Pinpoint the cell where the given text exists, returning its (X, Y) midpoint coordinate. 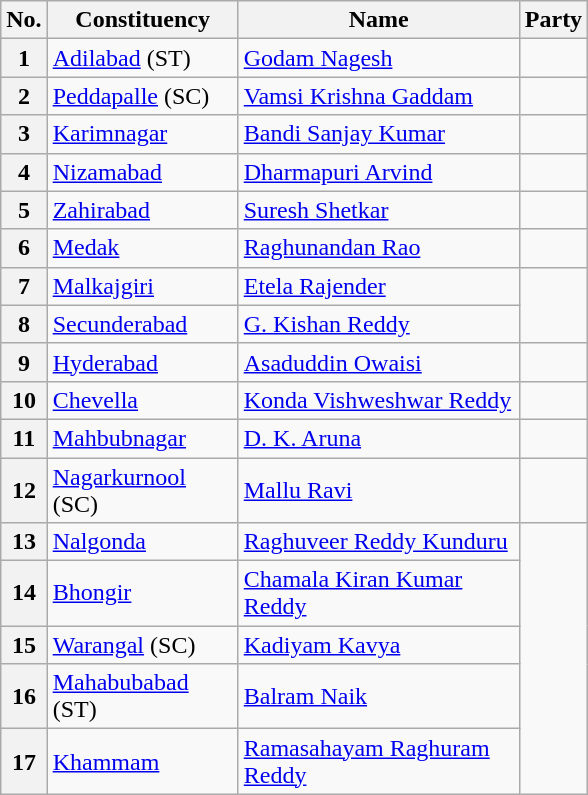
Chevella (142, 400)
7 (24, 286)
Dharmapuri Arvind (378, 172)
No. (24, 20)
5 (24, 210)
Nizamabad (142, 172)
15 (24, 645)
16 (24, 696)
Hyderabad (142, 362)
Asaduddin Owaisi (378, 362)
Karimnagar (142, 134)
Peddapalle (SC) (142, 96)
6 (24, 248)
Godam Nagesh (378, 58)
Constituency (142, 20)
G. Kishan Reddy (378, 324)
Party (553, 20)
Bandi Sanjay Kumar (378, 134)
Name (378, 20)
1 (24, 58)
10 (24, 400)
Secunderabad (142, 324)
Zahirabad (142, 210)
Balram Naik (378, 696)
Nalgonda (142, 542)
Suresh Shetkar (378, 210)
14 (24, 594)
Mahbubnagar (142, 438)
4 (24, 172)
3 (24, 134)
13 (24, 542)
Raghuveer Reddy Kunduru (378, 542)
Kadiyam Kavya (378, 645)
Bhongir (142, 594)
Vamsi Krishna Gaddam (378, 96)
12 (24, 490)
Khammam (142, 762)
Warangal (SC) (142, 645)
Etela Rajender (378, 286)
Ramasahayam Raghuram Reddy (378, 762)
9 (24, 362)
Malkajgiri (142, 286)
Raghunandan Rao (378, 248)
Chamala Kiran Kumar Reddy (378, 594)
Mahabubabad (ST) (142, 696)
2 (24, 96)
Medak (142, 248)
D. K. Aruna (378, 438)
17 (24, 762)
Adilabad (ST) (142, 58)
Nagarkurnool (SC) (142, 490)
Konda Vishweshwar Reddy (378, 400)
11 (24, 438)
8 (24, 324)
Mallu Ravi (378, 490)
